For the text-containing cell, return its midpoint in (X, Y) coordinate format. 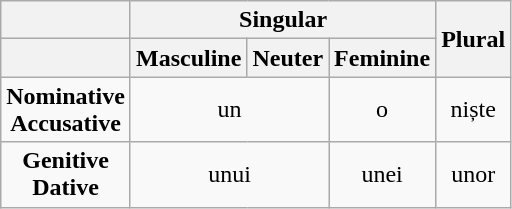
unei (382, 174)
Feminine (382, 58)
niște (474, 110)
Neuter (288, 58)
Masculine (188, 58)
Singular (282, 20)
GenitiveDative (66, 174)
un (229, 110)
Plural (474, 39)
o (382, 110)
unui (229, 174)
unor (474, 174)
NominativeAccusative (66, 110)
